Return the [X, Y] coordinate for the center point of the cell that contains the specified text.  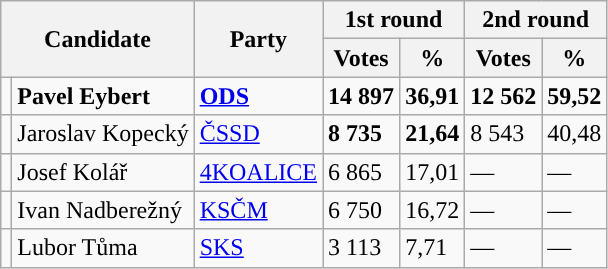
21,64 [432, 134]
Pavel Eybert [103, 96]
17,01 [432, 172]
ODS [258, 96]
Jaroslav Kopecký [103, 134]
Lubor Tůma [103, 248]
6 865 [362, 172]
8 543 [504, 134]
4KOALICE [258, 172]
KSČM [258, 210]
3 113 [362, 248]
59,52 [574, 96]
2nd round [536, 20]
36,91 [432, 96]
16,72 [432, 210]
Josef Kolář [103, 172]
Candidate [98, 39]
Party [258, 39]
7,71 [432, 248]
12 562 [504, 96]
8 735 [362, 134]
40,48 [574, 134]
ČSSD [258, 134]
1st round [394, 20]
SKS [258, 248]
Ivan Nadberežný [103, 210]
6 750 [362, 210]
14 897 [362, 96]
